Capture the cell that displays the provided text and extract its (X, Y) central coordinate. 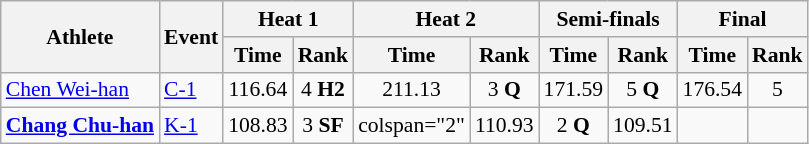
C-1 (191, 90)
Event (191, 36)
5 Q (642, 90)
Final (743, 19)
176.54 (712, 90)
116.64 (258, 90)
Chen Wei-han (80, 90)
colspan="2" (412, 126)
Chang Chu-han (80, 126)
211.13 (412, 90)
Athlete (80, 36)
171.59 (574, 90)
5 (778, 90)
3 Q (504, 90)
4 H2 (324, 90)
Heat 2 (446, 19)
2 Q (574, 126)
Semi-finals (608, 19)
Heat 1 (288, 19)
3 SF (324, 126)
109.51 (642, 126)
K-1 (191, 126)
108.83 (258, 126)
110.93 (504, 126)
